Return the [x, y] coordinate for the center point of the cell that contains the specified text.  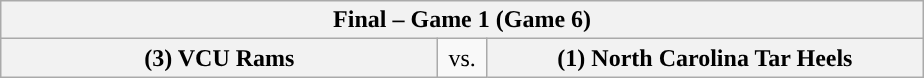
vs. [462, 58]
(3) VCU Rams [220, 58]
(1) North Carolina Tar Heels [704, 58]
Final – Game 1 (Game 6) [462, 20]
